Find where the given text appears and provide that cell's center as [x, y] coordinate. 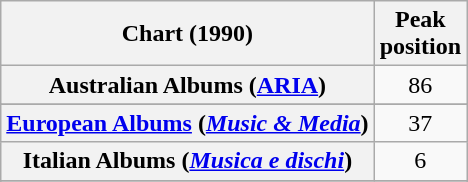
Australian Albums (ARIA) [188, 85]
37 [420, 123]
6 [420, 161]
Chart (1990) [188, 34]
Italian Albums (Musica e dischi) [188, 161]
86 [420, 85]
European Albums (Music & Media) [188, 123]
Peakposition [420, 34]
